Pinpoint the cell where the given text exists, returning its (X, Y) midpoint coordinate. 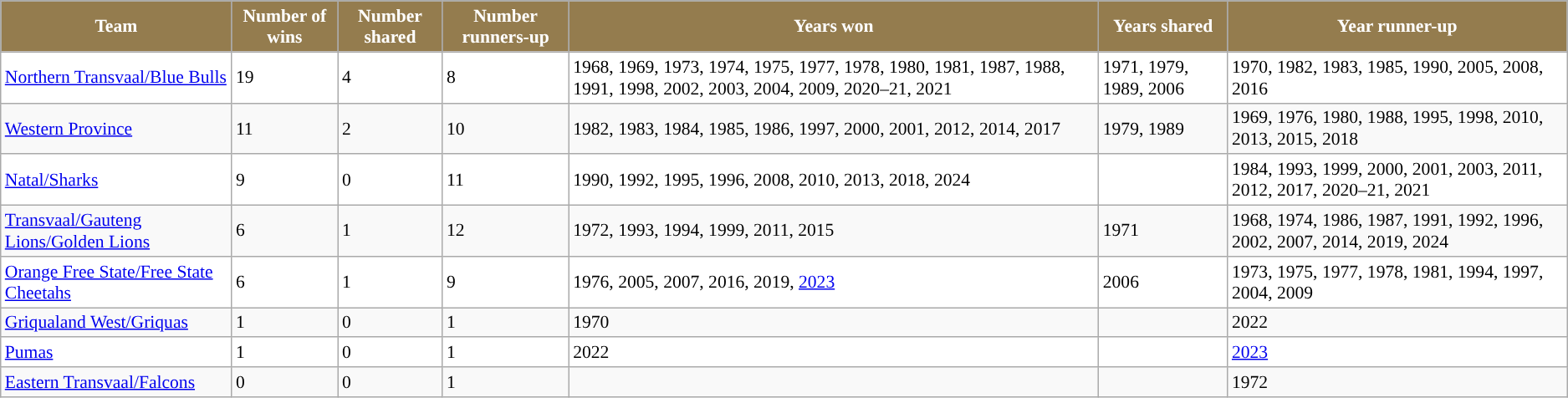
2006 (1163, 283)
10 (505, 129)
Number of wins (284, 27)
19 (284, 77)
1984, 1993, 1999, 2000, 2001, 2003, 2011, 2012, 2017, 2020–21, 2021 (1397, 181)
Team (116, 27)
2023 (1397, 353)
1972, 1993, 1994, 1999, 2011, 2015 (834, 231)
1979, 1989 (1163, 129)
8 (505, 77)
1990, 1992, 1995, 1996, 2008, 2010, 2013, 2018, 2024 (834, 181)
1968, 1974, 1986, 1987, 1991, 1992, 1996, 2002, 2007, 2014, 2019, 2024 (1397, 231)
Natal/Sharks (116, 181)
Pumas (116, 353)
1973, 1975, 1977, 1978, 1981, 1994, 1997, 2004, 2009 (1397, 283)
2 (390, 129)
12 (505, 231)
Griqualand West/Griquas (116, 323)
1971, 1979, 1989, 2006 (1163, 77)
1971 (1163, 231)
1972 (1397, 382)
Year runner-up (1397, 27)
Years won (834, 27)
1969, 1976, 1980, 1988, 1995, 1998, 2010, 2013, 2015, 2018 (1397, 129)
1976, 2005, 2007, 2016, 2019, 2023 (834, 283)
Years shared (1163, 27)
1970, 1982, 1983, 1985, 1990, 2005, 2008, 2016 (1397, 77)
Orange Free State/Free State Cheetahs (116, 283)
4 (390, 77)
Transvaal/Gauteng Lions/Golden Lions (116, 231)
Number runners-up (505, 27)
Western Province (116, 129)
Number shared (390, 27)
1970 (834, 323)
Northern Transvaal/Blue Bulls (116, 77)
1982, 1983, 1984, 1985, 1986, 1997, 2000, 2001, 2012, 2014, 2017 (834, 129)
1968, 1969, 1973, 1974, 1975, 1977, 1978, 1980, 1981, 1987, 1988, 1991, 1998, 2002, 2003, 2004, 2009, 2020–21, 2021 (834, 77)
Eastern Transvaal/Falcons (116, 382)
